Search for the cell housing the specified text and yield its [x, y] center coordinate. 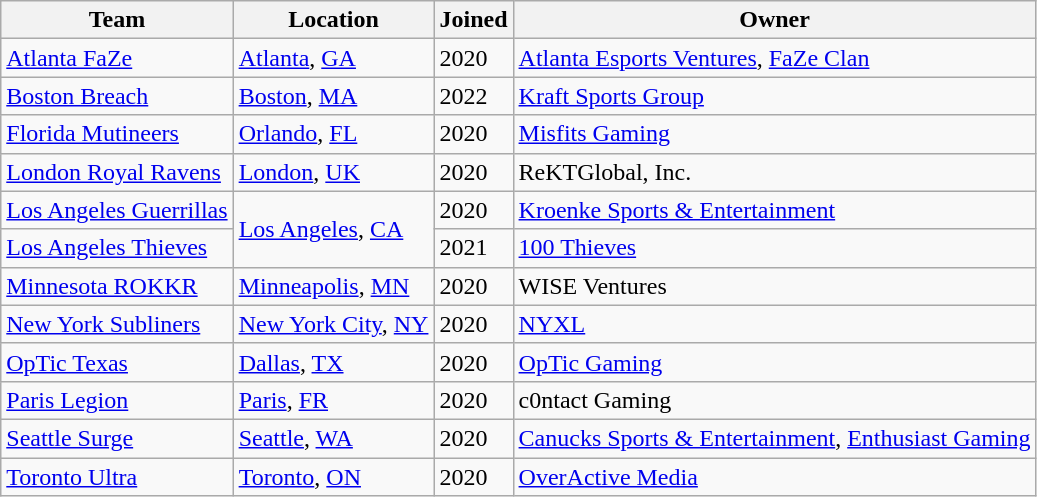
Paris Legion [117, 400]
Owner [774, 20]
Atlanta FaZe [117, 58]
Florida Mutineers [117, 134]
Minneapolis, MN [334, 286]
Misfits Gaming [774, 134]
Los Angeles, CA [334, 229]
OpTic Gaming [774, 362]
Los Angeles Guerrillas [117, 210]
Joined [474, 20]
ReKTGlobal, Inc. [774, 172]
Toronto, ON [334, 477]
London Royal Ravens [117, 172]
2022 [474, 96]
WISE Ventures [774, 286]
Minnesota ROKKR [117, 286]
c0ntact Gaming [774, 400]
Boston Breach [117, 96]
Team [117, 20]
Los Angeles Thieves [117, 248]
London, UK [334, 172]
New York Subliners [117, 324]
Orlando, FL [334, 134]
100 Thieves [774, 248]
Toronto Ultra [117, 477]
OverActive Media [774, 477]
Dallas, TX [334, 362]
OpTic Texas [117, 362]
Location [334, 20]
Atlanta Esports Ventures, FaZe Clan [774, 58]
Paris, FR [334, 400]
Seattle Surge [117, 438]
New York City, NY [334, 324]
NYXL [774, 324]
Seattle, WA [334, 438]
Kroenke Sports & Entertainment [774, 210]
2021 [474, 248]
Atlanta, GA [334, 58]
Boston, MA [334, 96]
Canucks Sports & Entertainment, Enthusiast Gaming [774, 438]
Kraft Sports Group [774, 96]
